For the text-containing cell, return its midpoint in (x, y) coordinate format. 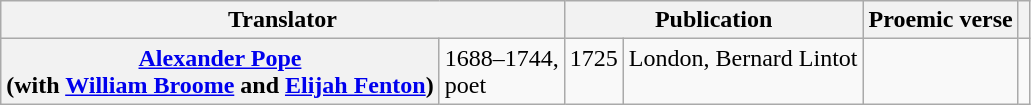
1725 (594, 72)
Proemic verse (940, 20)
1688–1744,poet (502, 72)
London, Bernard Lintot (743, 72)
Publication (714, 20)
Alexander Pope (with William Broome and Elijah Fenton) (220, 72)
Translator (283, 20)
